Locate the cell with the specified text and output its (X, Y) center coordinate. 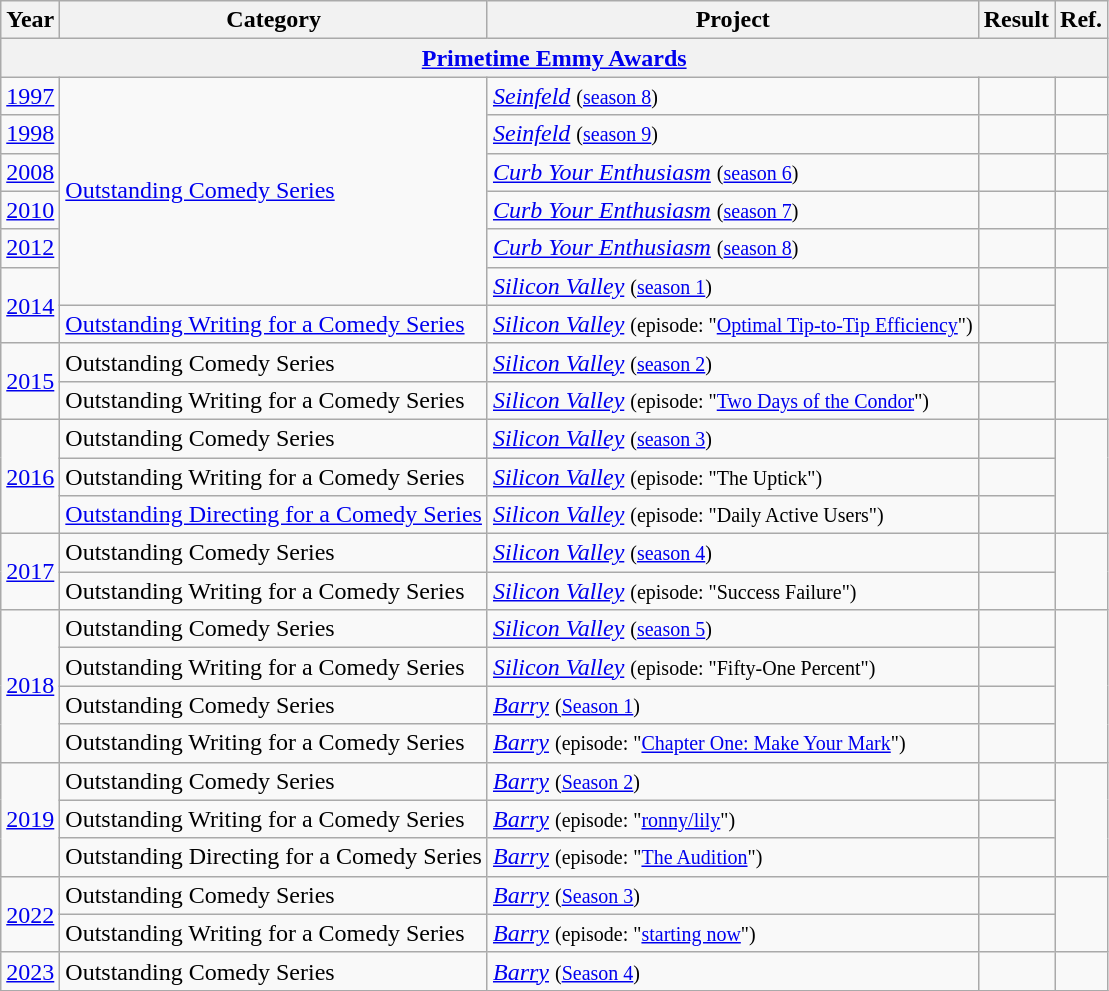
Silicon Valley (episode: "Success Failure") (732, 591)
2008 (30, 172)
Barry (Season 1) (732, 705)
Barry (episode: "starting now") (732, 933)
Silicon Valley (episode: "Fifty-One Percent") (732, 667)
Seinfeld (season 9) (732, 134)
Curb Your Enthusiasm (season 8) (732, 248)
Barry (episode: "The Audition") (732, 857)
Silicon Valley (episode: "Two Days of the Condor") (732, 400)
Project (732, 20)
Silicon Valley (season 4) (732, 553)
Silicon Valley (episode: "Daily Active Users") (732, 515)
Curb Your Enthusiasm (season 7) (732, 210)
2015 (30, 381)
2016 (30, 476)
2023 (30, 971)
Silicon Valley (episode: "Optimal Tip-to-Tip Efficiency") (732, 324)
Result (1016, 20)
Category (274, 20)
Silicon Valley (season 3) (732, 438)
2012 (30, 248)
Silicon Valley (season 1) (732, 286)
Barry (episode: "Chapter One: Make Your Mark") (732, 743)
Year (30, 20)
Ref. (1082, 20)
1998 (30, 134)
1997 (30, 96)
Barry (Season 2) (732, 781)
2010 (30, 210)
Silicon Valley (season 5) (732, 629)
Curb Your Enthusiasm (season 6) (732, 172)
2017 (30, 572)
Silicon Valley (season 2) (732, 362)
Silicon Valley (episode: "The Uptick") (732, 477)
Seinfeld (season 8) (732, 96)
2019 (30, 819)
Barry (episode: "ronny/lily") (732, 819)
Barry (Season 4) (732, 971)
Barry (Season 3) (732, 895)
Primetime Emmy Awards (554, 58)
2022 (30, 914)
2018 (30, 686)
2014 (30, 305)
